Identify which cell holds the provided text, then report its (x, y) central coordinate. 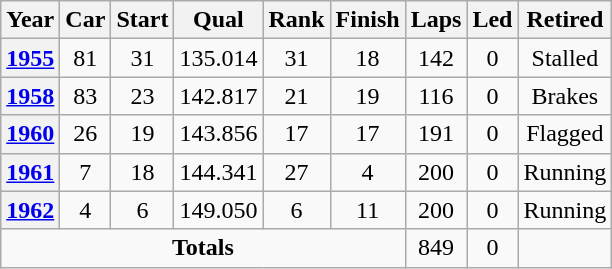
23 (142, 96)
Flagged (565, 134)
Brakes (565, 96)
Totals (203, 248)
7 (86, 172)
26 (86, 134)
Laps (436, 20)
143.856 (218, 134)
1958 (30, 96)
1961 (30, 172)
144.341 (218, 172)
849 (436, 248)
Start (142, 20)
81 (86, 58)
Car (86, 20)
Finish (368, 20)
142 (436, 58)
Qual (218, 20)
11 (368, 210)
Stalled (565, 58)
Retired (565, 20)
83 (86, 96)
Year (30, 20)
1962 (30, 210)
116 (436, 96)
135.014 (218, 58)
149.050 (218, 210)
142.817 (218, 96)
27 (296, 172)
Rank (296, 20)
1960 (30, 134)
Led (492, 20)
21 (296, 96)
1955 (30, 58)
191 (436, 134)
